Extract the [X, Y] coordinate from the center of the cell holding the provided text.  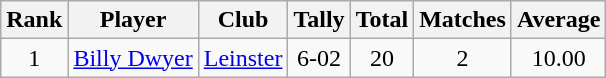
Matches [463, 20]
10.00 [558, 58]
1 [34, 58]
Tally [319, 20]
Club [243, 20]
Billy Dwyer [133, 58]
Leinster [243, 58]
2 [463, 58]
20 [382, 58]
Average [558, 20]
Player [133, 20]
6-02 [319, 58]
Total [382, 20]
Rank [34, 20]
